For the text-containing cell, return its midpoint in (x, y) coordinate format. 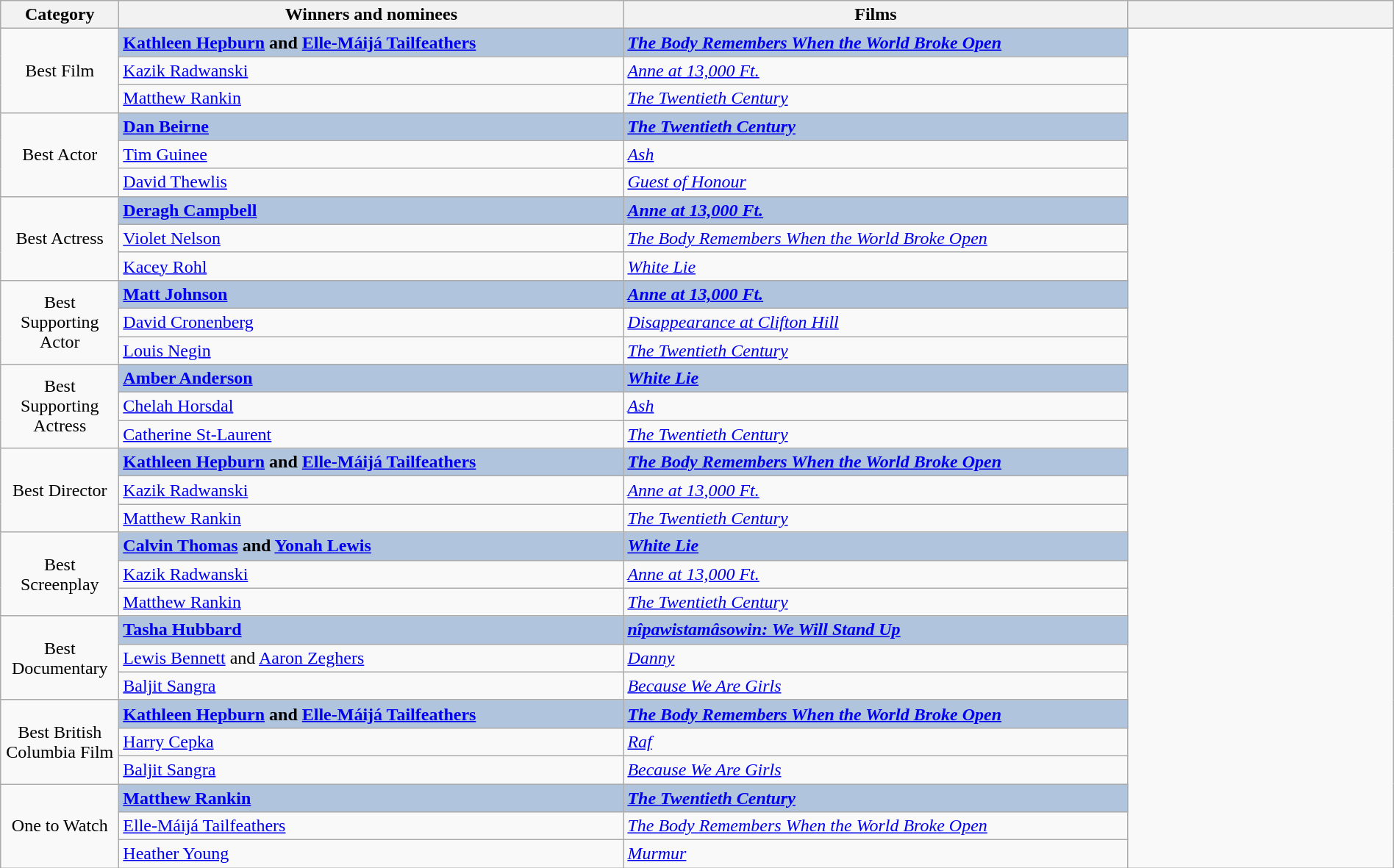
Tim Guinee (371, 154)
David Thewlis (371, 182)
Best Actor (60, 154)
Best Documentary (60, 658)
Best Screenplay (60, 574)
Category (60, 15)
Best Supporting Actress (60, 406)
Tasha Hubbard (371, 630)
Best Supporting Actor (60, 322)
One to Watch (60, 825)
Catherine St-Laurent (371, 434)
Best Actress (60, 238)
Films (876, 15)
Best British Columbia Film (60, 742)
Chelah Horsdal (371, 406)
Danny (876, 658)
Deragh Campbell (371, 210)
Guest of Honour (876, 182)
Murmur (876, 854)
Violet Nelson (371, 238)
Amber Anderson (371, 379)
Heather Young (371, 854)
Disappearance at Clifton Hill (876, 322)
Lewis Bennett and Aaron Zeghers (371, 658)
Best Film (60, 71)
Elle-Máijá Tailfeathers (371, 826)
Kacey Rohl (371, 266)
Louis Negin (371, 351)
David Cronenberg (371, 322)
Calvin Thomas and Yonah Lewis (371, 546)
Best Director (60, 490)
Matt Johnson (371, 294)
nîpawistamâsowin: We Will Stand Up (876, 630)
Harry Cepka (371, 742)
Winners and nominees (371, 15)
Dan Beirne (371, 126)
Raf (876, 742)
